Output the [X, Y] coordinate of the center of the cell containing the given text.  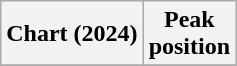
Peakposition [189, 34]
Chart (2024) [72, 34]
